Identify which cell holds the provided text, then report its [X, Y] central coordinate. 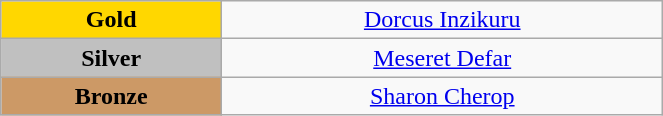
Silver [112, 58]
Meseret Defar [442, 58]
Sharon Cherop [442, 96]
Dorcus Inzikuru [442, 20]
Gold [112, 20]
Bronze [112, 96]
